Locate the cell with the specified text and output its [x, y] center coordinate. 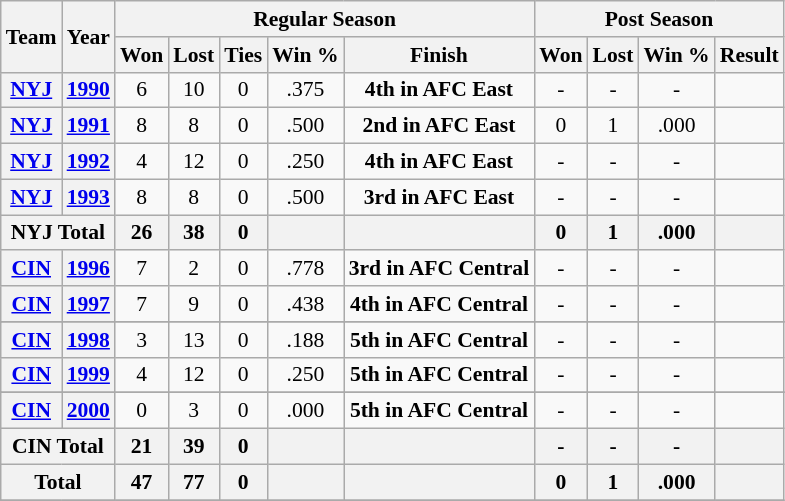
.375 [305, 90]
1998 [88, 340]
1997 [88, 304]
2000 [88, 411]
39 [194, 447]
1992 [88, 162]
.778 [305, 269]
3rd in AFC Central [440, 269]
Finish [440, 55]
6 [142, 90]
13 [194, 340]
10 [194, 90]
9 [194, 304]
77 [194, 482]
CIN Total [58, 447]
Year [88, 36]
Ties [243, 55]
Team [32, 36]
Post Season [658, 19]
1993 [88, 197]
26 [142, 233]
1990 [88, 90]
1999 [88, 375]
1991 [88, 126]
.188 [305, 340]
3rd in AFC East [440, 197]
Regular Season [324, 19]
.438 [305, 304]
21 [142, 447]
1996 [88, 269]
NYJ Total [58, 233]
38 [194, 233]
Result [750, 55]
47 [142, 482]
2nd in AFC East [440, 126]
4th in AFC Central [440, 304]
2 [194, 269]
Total [58, 482]
